Return the [x, y] coordinate for the center point of the cell that contains the specified text.  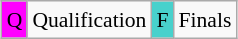
Finals [204, 20]
F [162, 20]
Q [15, 20]
Qualification [89, 20]
